Return the (x, y) coordinate for the center point of the cell that contains the specified text.  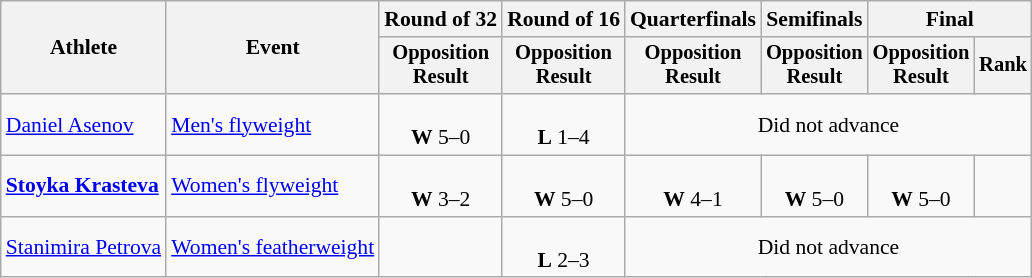
Stanimira Petrova (84, 248)
Quarterfinals (693, 19)
Round of 16 (564, 19)
W 3–2 (440, 186)
Semifinals (814, 19)
Daniel Asenov (84, 124)
Athlete (84, 48)
W 4–1 (693, 186)
Final (950, 19)
L 2–3 (564, 248)
Round of 32 (440, 19)
L 1–4 (564, 124)
Women's featherweight (272, 248)
Stoyka Krasteva (84, 186)
Men's flyweight (272, 124)
Women's flyweight (272, 186)
Event (272, 48)
Rank (1003, 66)
